Capture the cell that displays the provided text and extract its (x, y) central coordinate. 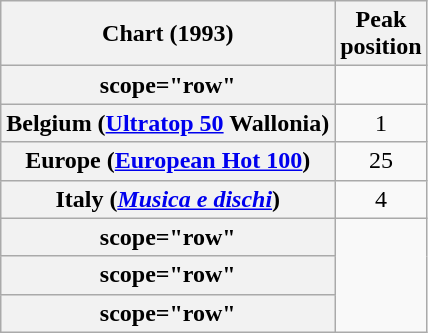
Europe (European Hot 100) (168, 161)
1 (381, 123)
Belgium (Ultratop 50 Wallonia) (168, 123)
4 (381, 199)
Italy (Musica e dischi) (168, 199)
25 (381, 161)
Chart (1993) (168, 34)
Peakposition (381, 34)
